Provide the (x, y) coordinate of the cell's center where the given text is located.  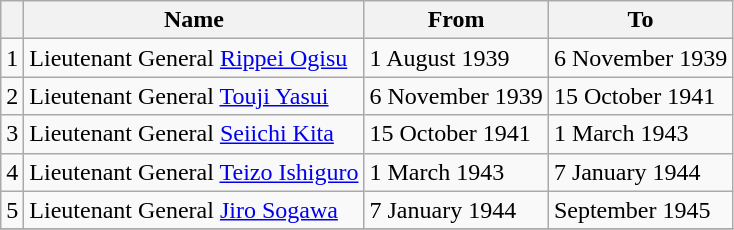
Lieutenant General Jiro Sogawa (194, 210)
5 (12, 210)
Lieutenant General Touji Yasui (194, 96)
1 (12, 58)
Lieutenant General Teizo Ishiguro (194, 172)
2 (12, 96)
1 August 1939 (456, 58)
From (456, 20)
Name (194, 20)
September 1945 (640, 210)
4 (12, 172)
To (640, 20)
Lieutenant General Rippei Ogisu (194, 58)
3 (12, 134)
Lieutenant General Seiichi Kita (194, 134)
